Determine the [X, Y] coordinate at the center of the cell enclosing the given text.  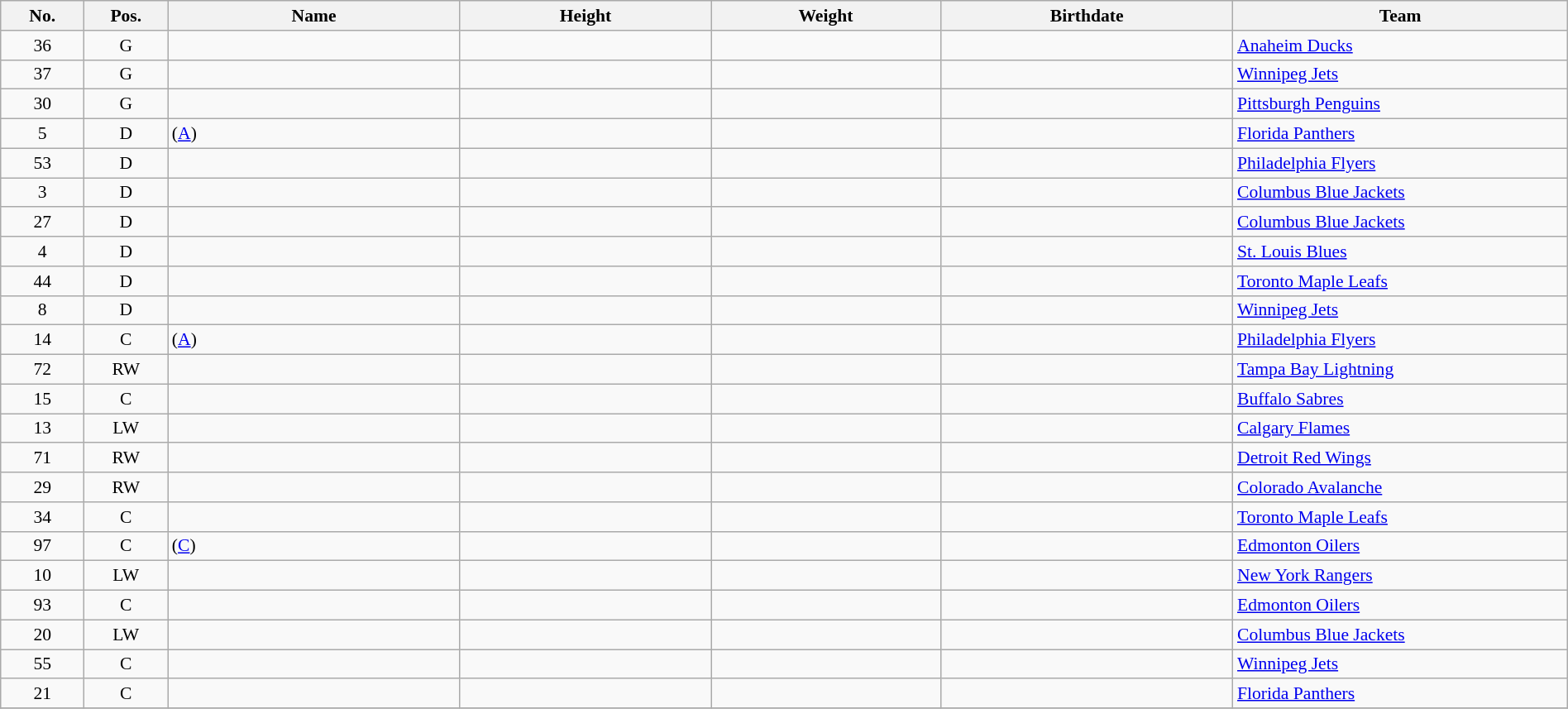
Colorado Avalanche [1400, 487]
4 [43, 252]
Name [314, 16]
Calgary Flames [1400, 429]
8 [43, 310]
5 [43, 134]
34 [43, 517]
36 [43, 46]
30 [43, 104]
20 [43, 635]
27 [43, 223]
Team [1400, 16]
Height [586, 16]
29 [43, 487]
Weight [826, 16]
55 [43, 664]
37 [43, 74]
Pos. [126, 16]
93 [43, 606]
Birthdate [1087, 16]
15 [43, 399]
New York Rangers [1400, 576]
3 [43, 193]
13 [43, 429]
97 [43, 546]
Pittsburgh Penguins [1400, 104]
44 [43, 281]
72 [43, 370]
21 [43, 694]
14 [43, 340]
Buffalo Sabres [1400, 399]
No. [43, 16]
Anaheim Ducks [1400, 46]
(C) [314, 546]
71 [43, 458]
St. Louis Blues [1400, 252]
Tampa Bay Lightning [1400, 370]
53 [43, 163]
10 [43, 576]
Detroit Red Wings [1400, 458]
